Locate the cell with the specified text and output its [x, y] center coordinate. 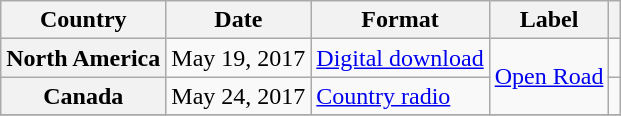
Label [549, 20]
Country radio [400, 96]
Country [84, 20]
May 24, 2017 [238, 96]
Date [238, 20]
Canada [84, 96]
Open Road [549, 77]
May 19, 2017 [238, 58]
Format [400, 20]
Digital download [400, 58]
North America [84, 58]
